For the text-containing cell, return its midpoint in [x, y] coordinate format. 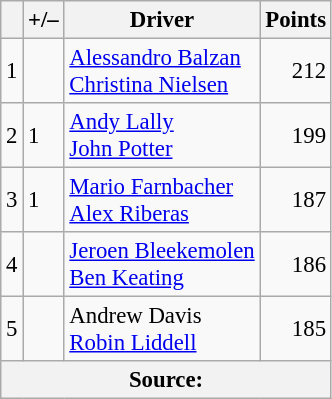
Driver [162, 20]
3 [12, 200]
186 [296, 264]
Points [296, 20]
Andy Lally John Potter [162, 136]
+/– [44, 20]
5 [12, 330]
2 [12, 136]
212 [296, 72]
Andrew Davis Robin Liddell [162, 330]
Jeroen Bleekemolen Ben Keating [162, 264]
4 [12, 264]
Mario Farnbacher Alex Riberas [162, 200]
185 [296, 330]
Alessandro Balzan Christina Nielsen [162, 72]
187 [296, 200]
199 [296, 136]
